Provide the [X, Y] coordinate of the cell's center where the given text is located.  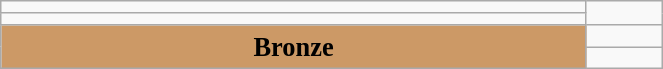
Bronze [294, 46]
